Capture the cell that displays the provided text and extract its [x, y] central coordinate. 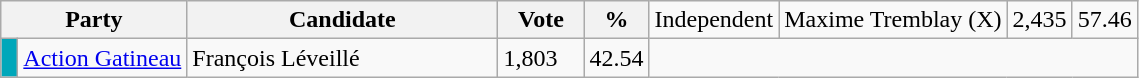
Candidate [342, 20]
François Léveillé [342, 58]
% [616, 20]
2,435 [1040, 20]
Independent [714, 20]
Maxime Tremblay (X) [893, 20]
Vote [541, 20]
1,803 [541, 58]
42.54 [616, 58]
57.46 [1104, 20]
Party [94, 20]
Action Gatineau [102, 58]
